Search for the cell housing the specified text and yield its [x, y] center coordinate. 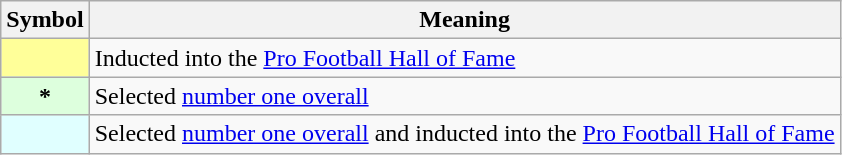
Symbol [45, 20]
Meaning [464, 20]
* [45, 96]
Selected number one overall [464, 96]
Selected number one overall and inducted into the Pro Football Hall of Fame [464, 134]
Inducted into the Pro Football Hall of Fame [464, 58]
